Output the (X, Y) coordinate of the center of the cell containing the given text.  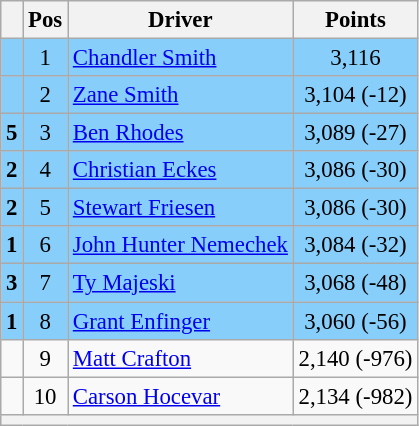
Stewart Friesen (181, 208)
Driver (181, 20)
6 (46, 245)
10 (46, 396)
9 (46, 358)
3,104 (-12) (355, 95)
8 (46, 321)
Pos (46, 20)
Carson Hocevar (181, 396)
Christian Eckes (181, 170)
John Hunter Nemechek (181, 245)
2,140 (-976) (355, 358)
3,060 (-56) (355, 321)
7 (46, 283)
2,134 (-982) (355, 396)
Ben Rhodes (181, 133)
Zane Smith (181, 95)
Chandler Smith (181, 58)
3,116 (355, 58)
4 (46, 170)
3,084 (-32) (355, 245)
Ty Majeski (181, 283)
Points (355, 20)
3,089 (-27) (355, 133)
Grant Enfinger (181, 321)
3,068 (-48) (355, 283)
Matt Crafton (181, 358)
